Identify which cell holds the provided text, then report its (x, y) central coordinate. 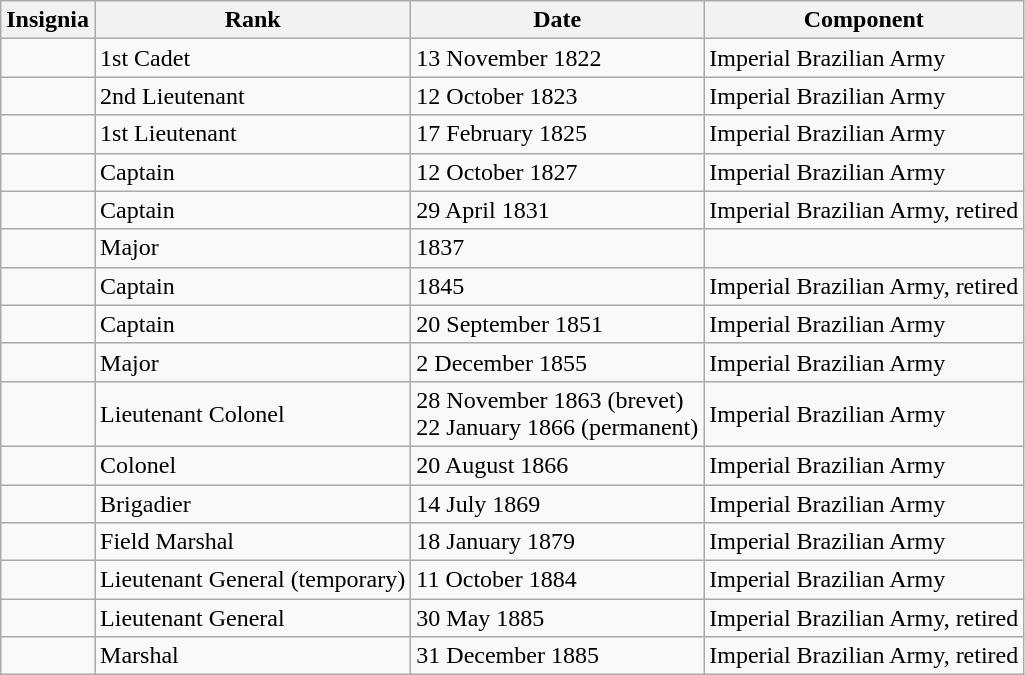
Date (558, 20)
29 April 1831 (558, 210)
Rank (253, 20)
17 February 1825 (558, 134)
11 October 1884 (558, 580)
Brigadier (253, 503)
Lieutenant General (253, 618)
2nd Lieutenant (253, 96)
12 October 1827 (558, 172)
1845 (558, 286)
20 September 1851 (558, 324)
Component (864, 20)
Lieutenant Colonel (253, 414)
31 December 1885 (558, 656)
20 August 1866 (558, 465)
12 October 1823 (558, 96)
Field Marshal (253, 542)
28 November 1863 (brevet)22 January 1866 (permanent) (558, 414)
18 January 1879 (558, 542)
1st Lieutenant (253, 134)
Colonel (253, 465)
2 December 1855 (558, 362)
30 May 1885 (558, 618)
13 November 1822 (558, 58)
Lieutenant General (temporary) (253, 580)
Insignia (48, 20)
1st Cadet (253, 58)
1837 (558, 248)
14 July 1869 (558, 503)
Marshal (253, 656)
